Locate the cell with the specified text and output its (X, Y) center coordinate. 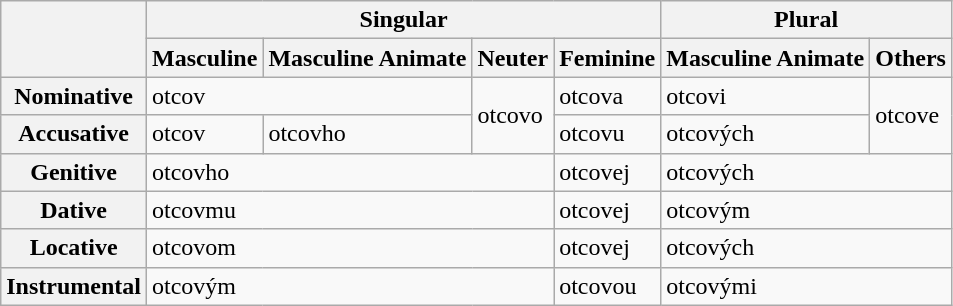
otcovmu (350, 210)
Others (911, 58)
otcova (608, 96)
otcovi (766, 96)
Locative (74, 248)
Genitive (74, 172)
Dative (74, 210)
Nominative (74, 96)
Instrumental (74, 286)
otcovo (513, 115)
otcovom (350, 248)
otcovu (608, 134)
otcovou (608, 286)
Singular (403, 20)
Neuter (513, 58)
otcovými (806, 286)
Feminine (608, 58)
otcove (911, 115)
Masculine (204, 58)
Accusative (74, 134)
Plural (806, 20)
